Output the [x, y] coordinate of the center of the cell containing the given text.  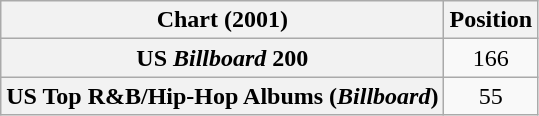
Position [491, 20]
US Top R&B/Hip-Hop Albums (Billboard) [222, 96]
US Billboard 200 [222, 58]
166 [491, 58]
55 [491, 96]
Chart (2001) [222, 20]
